Output the [x, y] coordinate of the center of the cell containing the given text.  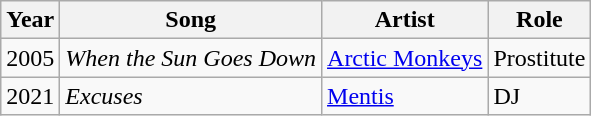
Role [540, 20]
Song [191, 20]
DJ [540, 96]
Excuses [191, 96]
Year [30, 20]
Prostitute [540, 58]
Artist [405, 20]
When the Sun Goes Down [191, 58]
Mentis [405, 96]
2005 [30, 58]
Arctic Monkeys [405, 58]
2021 [30, 96]
